Identify which cell holds the provided text, then report its (X, Y) central coordinate. 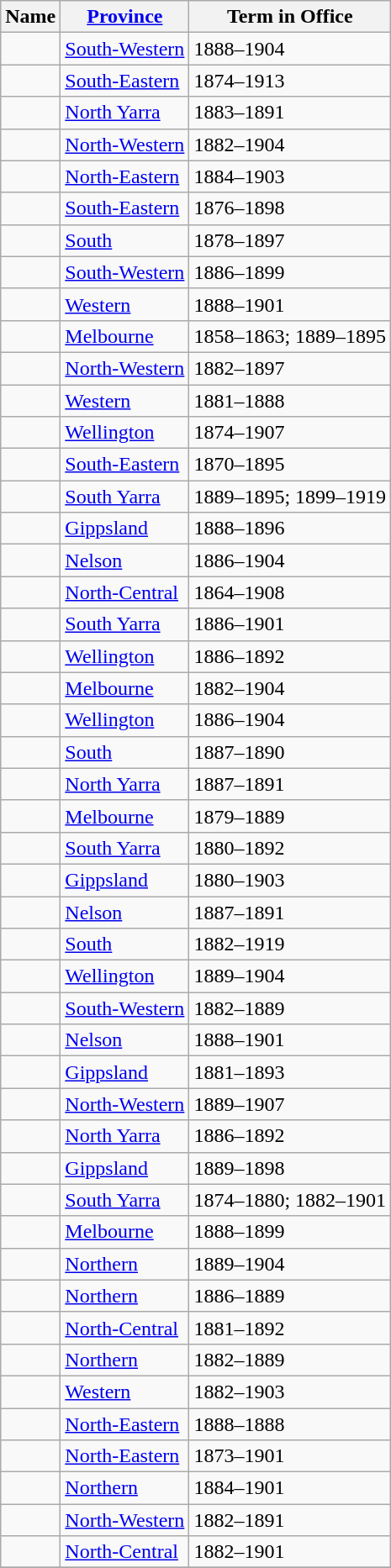
1870–1895 (290, 465)
1888–1888 (290, 1424)
1889–1898 (290, 1168)
1874–1913 (290, 81)
1880–1892 (290, 848)
1878–1897 (290, 240)
1882–1901 (290, 1552)
1889–1895; 1899–1919 (290, 497)
1883–1891 (290, 113)
1884–1901 (290, 1488)
1864–1908 (290, 592)
1889–1907 (290, 1104)
1858–1863; 1889–1895 (290, 336)
1888–1896 (290, 529)
1879–1889 (290, 816)
1882–1891 (290, 1520)
Province (124, 17)
1888–1904 (290, 49)
1881–1892 (290, 1328)
1882–1903 (290, 1392)
1880–1903 (290, 880)
1881–1893 (290, 1072)
1876–1898 (290, 208)
1881–1888 (290, 401)
Name (30, 17)
1886–1889 (290, 1296)
1874–1880; 1882–1901 (290, 1200)
1874–1907 (290, 433)
1884–1903 (290, 176)
Term in Office (290, 17)
1887–1890 (290, 752)
1873–1901 (290, 1456)
1886–1901 (290, 624)
1882–1897 (290, 368)
1886–1899 (290, 272)
1882–1919 (290, 944)
1888–1899 (290, 1232)
